For the text-containing cell, return its midpoint in [x, y] coordinate format. 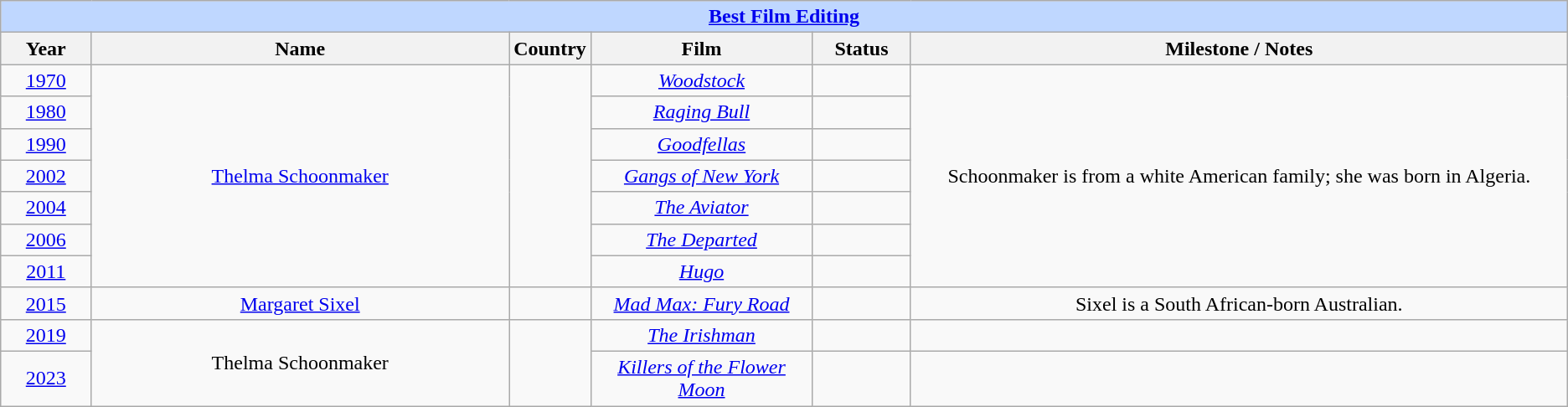
2006 [46, 240]
The Departed [701, 240]
The Irishman [701, 335]
Raging Bull [701, 112]
1970 [46, 80]
Hugo [701, 271]
Gangs of New York [701, 176]
Killers of the Flower Moon [701, 379]
Goodfellas [701, 144]
Schoonmaker is from a white American family; she was born in Algeria. [1239, 176]
2023 [46, 379]
Country [550, 49]
2011 [46, 271]
1980 [46, 112]
2015 [46, 303]
2004 [46, 208]
Film [701, 49]
Woodstock [701, 80]
Sixel is a South African-born Australian. [1239, 303]
2002 [46, 176]
Milestone / Notes [1239, 49]
Mad Max: Fury Road [701, 303]
The Aviator [701, 208]
Margaret Sixel [300, 303]
Name [300, 49]
Best Film Editing [784, 17]
Status [862, 49]
1990 [46, 144]
Year [46, 49]
2019 [46, 335]
